Return the (X, Y) coordinate for the center point of the cell that contains the specified text.  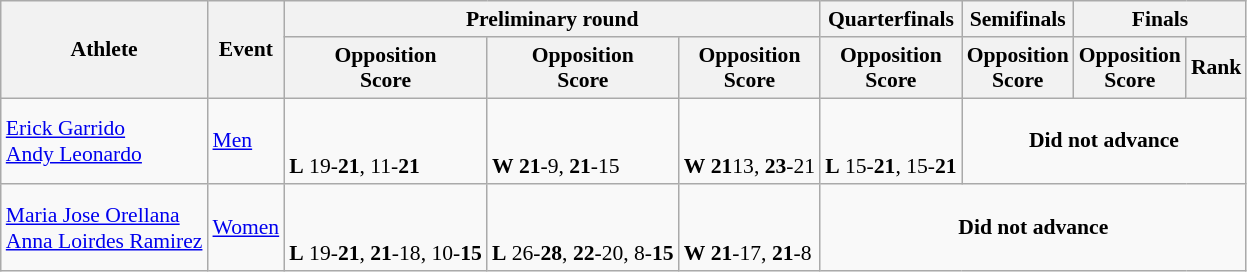
W 2113, 23-21 (750, 142)
Men (246, 142)
Quarterfinals (890, 19)
Maria Jose OrellanaAnna Loirdes Ramirez (104, 228)
Finals (1160, 19)
Semifinals (1018, 19)
Erick GarridoAndy Leonardo (104, 142)
Event (246, 50)
L 19-21, 21-18, 10-15 (386, 228)
W 21-17, 21-8 (750, 228)
L 19-21, 11-21 (386, 142)
Rank (1216, 68)
Athlete (104, 50)
Preliminary round (552, 19)
L 15-21, 15-21 (890, 142)
W 21-9, 21-15 (583, 142)
Women (246, 228)
L 26-28, 22-20, 8-15 (583, 228)
